Find where the given text appears and provide that cell's center as (X, Y) coordinate. 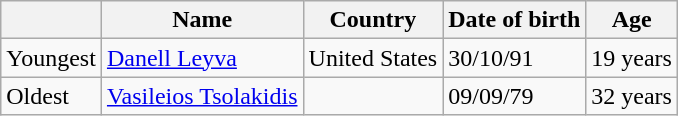
Danell Leyva (202, 58)
Name (202, 20)
United States (373, 58)
Oldest (52, 96)
32 years (632, 96)
30/10/91 (514, 58)
Date of birth (514, 20)
Country (373, 20)
19 years (632, 58)
Youngest (52, 58)
09/09/79 (514, 96)
Age (632, 20)
Vasileios Tsolakidis (202, 96)
